Return (x, y) of the center of cell containing provided text 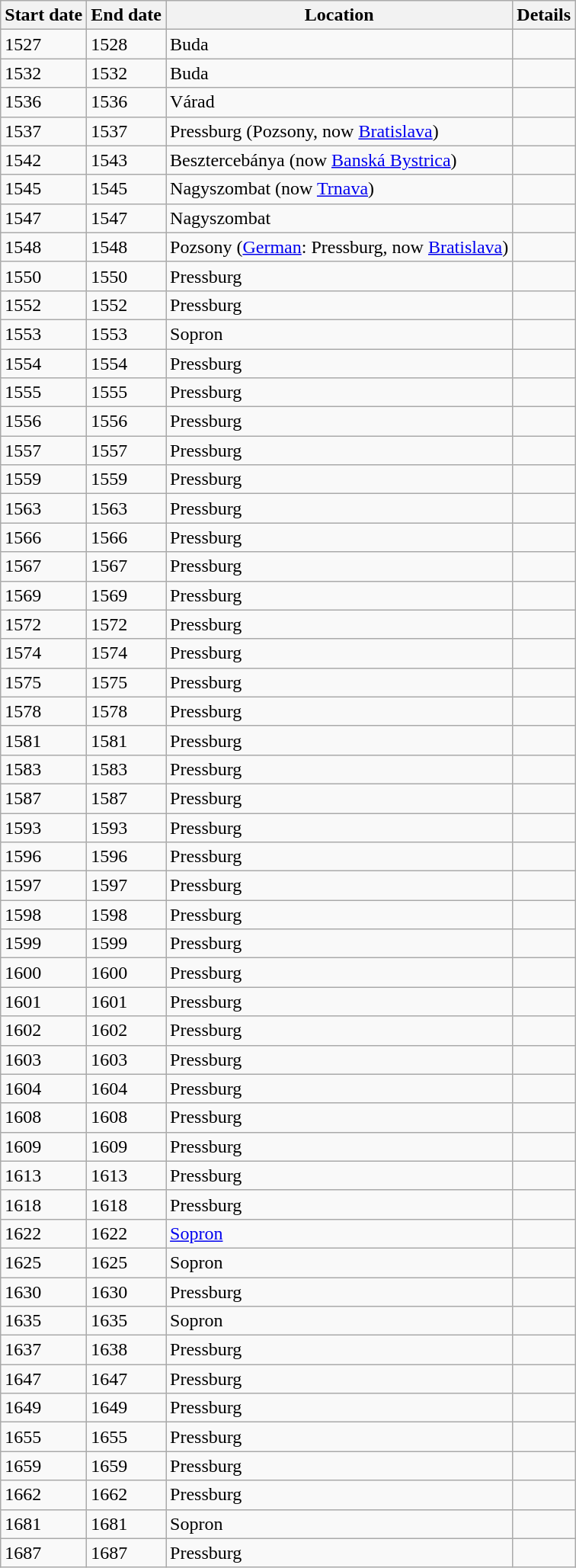
1542 (44, 160)
Details (544, 15)
Besztercebánya (now Banská Bystrica) (340, 160)
Location (340, 15)
Várad (340, 102)
Nagyszombat (now Trnava) (340, 189)
1637 (44, 1350)
Nagyszombat (340, 218)
Pressburg (Pozsony, now Bratislava) (340, 131)
Pozsony (German: Pressburg, now Bratislava) (340, 247)
End date (126, 15)
1543 (126, 160)
1528 (126, 44)
Start date (44, 15)
1638 (126, 1350)
1527 (44, 44)
